Pinpoint the cell where the given text exists, returning its [x, y] midpoint coordinate. 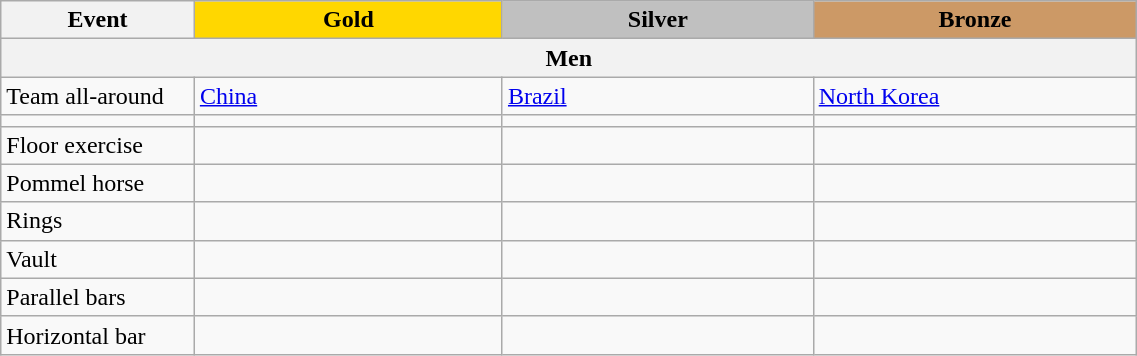
Bronze [975, 20]
China [348, 96]
Brazil [658, 96]
Silver [658, 20]
Parallel bars [98, 297]
Men [569, 58]
North Korea [975, 96]
Pommel horse [98, 183]
Vault [98, 259]
Horizontal bar [98, 335]
Rings [98, 221]
Floor exercise [98, 145]
Gold [348, 20]
Event [98, 20]
Team all-around [98, 96]
